Output the (x, y) coordinate of the center of the cell containing the given text.  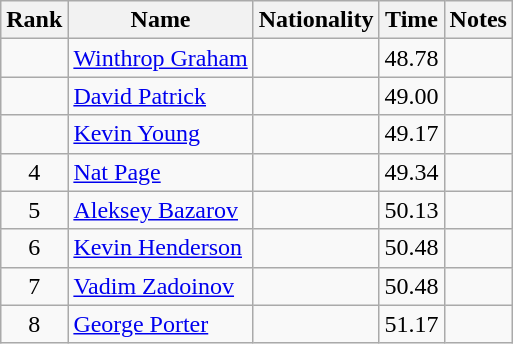
4 (34, 172)
50.13 (412, 210)
49.17 (412, 134)
Name (160, 20)
David Patrick (160, 96)
49.34 (412, 172)
Rank (34, 20)
Vadim Zadoinov (160, 286)
51.17 (412, 324)
Kevin Young (160, 134)
6 (34, 248)
George Porter (160, 324)
7 (34, 286)
Notes (478, 20)
8 (34, 324)
49.00 (412, 96)
Winthrop Graham (160, 58)
Kevin Henderson (160, 248)
Nat Page (160, 172)
Aleksey Bazarov (160, 210)
Time (412, 20)
5 (34, 210)
Nationality (316, 20)
48.78 (412, 58)
